Find where the given text appears and provide that cell's center as [x, y] coordinate. 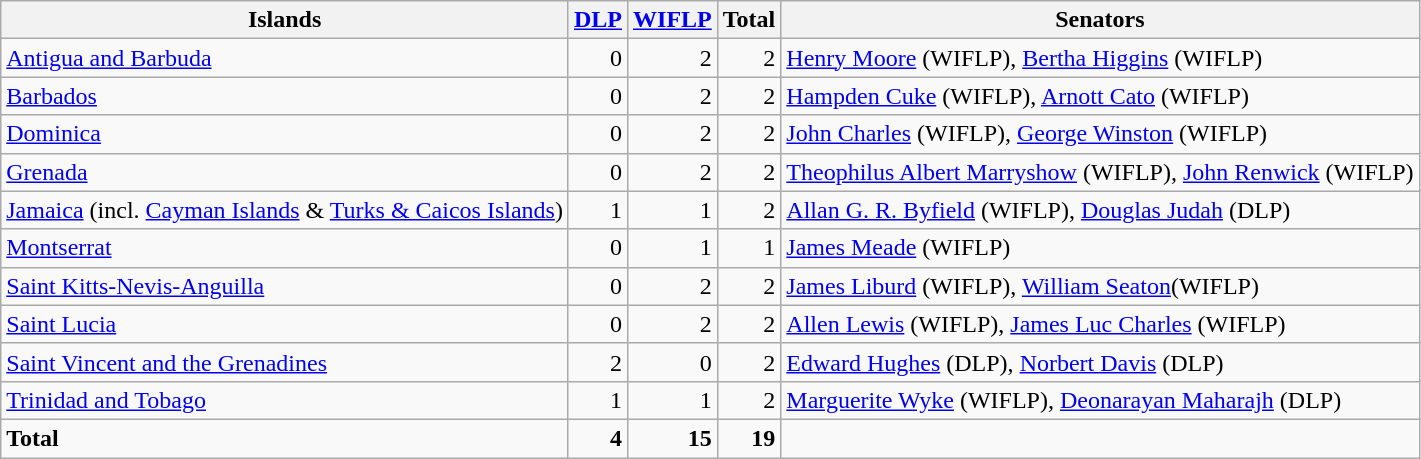
James Meade (WIFLP) [1100, 248]
Dominica [285, 134]
Hampden Cuke (WIFLP), Arnott Cato (WIFLP) [1100, 96]
4 [598, 438]
Henry Moore (WIFLP), Bertha Higgins (WIFLP) [1100, 58]
John Charles (WIFLP), George Winston (WIFLP) [1100, 134]
Saint Vincent and the Grenadines [285, 362]
Grenada [285, 172]
Theophilus Albert Marryshow (WIFLP), John Renwick (WIFLP) [1100, 172]
Marguerite Wyke (WIFLP), Deonarayan Maharajh (DLP) [1100, 400]
Edward Hughes (DLP), Norbert Davis (DLP) [1100, 362]
Allan G. R. Byfield (WIFLP), Douglas Judah (DLP) [1100, 210]
Islands [285, 20]
Trinidad and Tobago [285, 400]
Barbados [285, 96]
15 [673, 438]
Allen Lewis (WIFLP), James Luc Charles (WIFLP) [1100, 324]
DLP [598, 20]
Senators [1100, 20]
Saint Lucia [285, 324]
Jamaica (incl. Cayman Islands & Turks & Caicos Islands) [285, 210]
19 [749, 438]
Saint Kitts-Nevis-Anguilla [285, 286]
Antigua and Barbuda [285, 58]
Montserrat [285, 248]
James Liburd (WIFLP), William Seaton(WIFLP) [1100, 286]
WIFLP [673, 20]
